Search for the cell housing the specified text and yield its (X, Y) center coordinate. 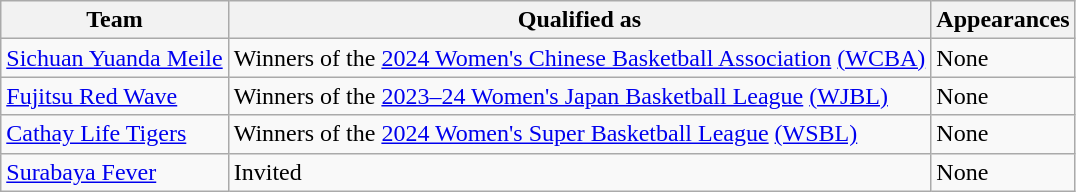
Winners of the 2023–24 Women's Japan Basketball League (WJBL) (580, 96)
Winners of the 2024 Women's Chinese Basketball Association (WCBA) (580, 58)
Qualified as (580, 20)
Sichuan Yuanda Meile (114, 58)
Winners of the 2024 Women's Super Basketball League (WSBL) (580, 134)
Appearances (1003, 20)
Surabaya Fever (114, 172)
Cathay Life Tigers (114, 134)
Fujitsu Red Wave (114, 96)
Team (114, 20)
Invited (580, 172)
